Locate the cell with the specified text and output its [X, Y] center coordinate. 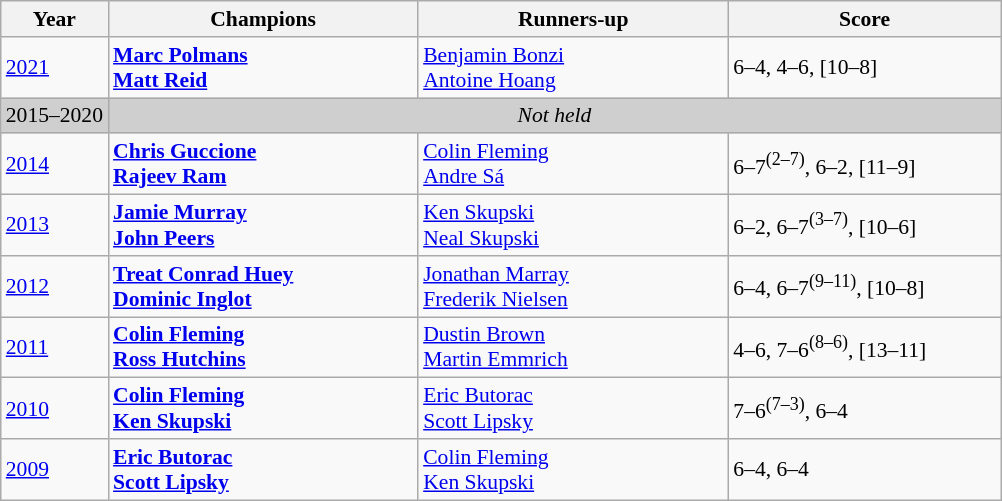
Colin Fleming Ross Hutchins [263, 348]
2014 [54, 164]
2013 [54, 226]
2009 [54, 470]
Year [54, 19]
2012 [54, 286]
7–6(7–3), 6–4 [864, 408]
Benjamin Bonzi Antoine Hoang [573, 68]
Marc Polmans Matt Reid [263, 68]
Jonathan Marray Frederik Nielsen [573, 286]
Dustin Brown Martin Emmrich [573, 348]
Not held [554, 116]
Champions [263, 19]
Score [864, 19]
2021 [54, 68]
Chris Guccione Rajeev Ram [263, 164]
6–2, 6–7(3–7), [10–6] [864, 226]
6–4, 4–6, [10–8] [864, 68]
2011 [54, 348]
Treat Conrad Huey Dominic Inglot [263, 286]
Colin Fleming Andre Sá [573, 164]
6–4, 6–7(9–11), [10–8] [864, 286]
2010 [54, 408]
4–6, 7–6(8–6), [13–11] [864, 348]
Ken Skupski Neal Skupski [573, 226]
6–7(2–7), 6–2, [11–9] [864, 164]
6–4, 6–4 [864, 470]
Jamie Murray John Peers [263, 226]
Runners-up [573, 19]
2015–2020 [54, 116]
